Return the [x, y] coordinate for the center point of the cell that contains the specified text.  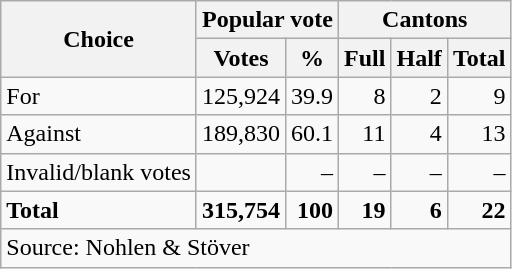
Source: Nohlen & Stöver [256, 248]
Invalid/blank votes [99, 172]
39.9 [312, 96]
2 [419, 96]
4 [419, 134]
Choice [99, 39]
189,830 [240, 134]
Cantons [425, 20]
Full [365, 58]
Against [99, 134]
8 [365, 96]
13 [479, 134]
9 [479, 96]
11 [365, 134]
19 [365, 210]
Popular vote [267, 20]
6 [419, 210]
125,924 [240, 96]
100 [312, 210]
60.1 [312, 134]
Votes [240, 58]
For [99, 96]
% [312, 58]
315,754 [240, 210]
Half [419, 58]
22 [479, 210]
